Output the (x, y) coordinate of the center of the cell containing the given text.  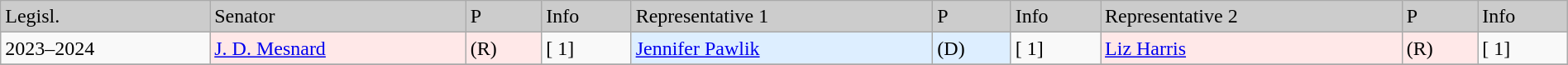
J. D. Mesnard (338, 48)
Representative 1 (782, 17)
Legisl. (106, 17)
Jennifer Pawlik (782, 48)
2023–2024 (106, 48)
Senator (338, 17)
Liz Harris (1252, 48)
Representative 2 (1252, 17)
(D) (972, 48)
